For the text-containing cell, return its midpoint in (x, y) coordinate format. 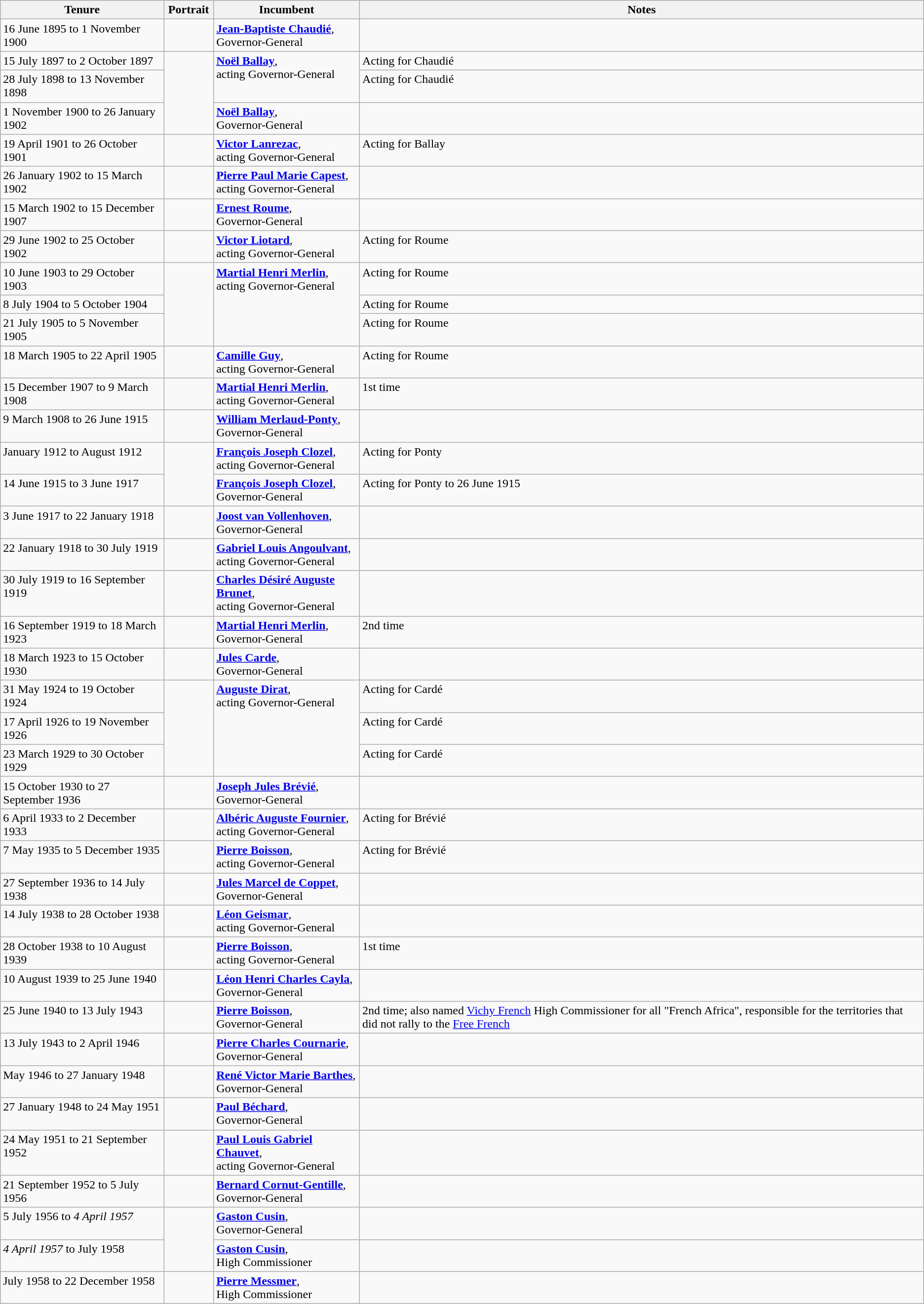
Jules Carde, Governor-General (287, 664)
Acting for Ballay (642, 150)
Camille Guy, acting Governor-General (287, 361)
Acting for Ponty (642, 458)
29 June 1902 to 25 October 1902 (82, 247)
Jean-Baptiste Chaudié, Governor-General (287, 36)
18 March 1923 to 15 October 1930 (82, 664)
Pierre Messmer, High Commissioner (287, 1287)
27 September 1936 to 14 July 1938 (82, 888)
27 January 1948 to 24 May 1951 (82, 1113)
Joseph Jules Brévié, Governor-General (287, 793)
Incumbent (287, 10)
7 May 1935 to 5 December 1935 (82, 857)
2nd time; also named Vichy French High Commissioner for all "French Africa", responsible for the territories that did not rally to the Free French (642, 1018)
Paul Béchard, Governor-General (287, 1113)
23 March 1929 to 30 October 1929 (82, 760)
10 June 1903 to 29 October 1903 (82, 278)
Gaston Cusin, High Commissioner (287, 1256)
5 July 1956 to 4 April 1957 (82, 1223)
15 July 1897 to 2 October 1897 (82, 61)
14 July 1938 to 28 October 1938 (82, 921)
William Merlaud-Ponty, Governor-General (287, 426)
28 July 1898 to 13 November 1898 (82, 86)
Bernard Cornut-Gentille, Governor-General (287, 1191)
18 March 1905 to 22 April 1905 (82, 361)
28 October 1938 to 10 August 1939 (82, 954)
Ernest Roume, Governor-General (287, 214)
9 March 1908 to 26 June 1915 (82, 426)
8 July 1904 to 5 October 1904 (82, 304)
Gaston Cusin, Governor-General (287, 1223)
3 June 1917 to 22 January 1918 (82, 522)
19 April 1901 to 26 October 1901 (82, 150)
Noël Ballay, Governor-General (287, 118)
Pierre Charles Cournarie, Governor-General (287, 1049)
François Joseph Clozel, acting Governor-General (287, 458)
January 1912 to August 1912 (82, 458)
17 April 1926 to 19 November 1926 (82, 729)
2nd time (642, 632)
15 December 1907 to 9 March 1908 (82, 394)
René Victor Marie Barthes, Governor-General (287, 1082)
Martial Henri Merlin, Governor-General (287, 632)
31 May 1924 to 19 October 1924 (82, 696)
Victor Lanrezac, acting Governor-General (287, 150)
25 June 1940 to 13 July 1943 (82, 1018)
Gabriel Louis Angoulvant, acting Governor-General (287, 555)
6 April 1933 to 2 December 1933 (82, 824)
Notes (642, 10)
May 1946 to 27 January 1948 (82, 1082)
4 April 1957 to July 1958 (82, 1256)
10 August 1939 to 25 June 1940 (82, 985)
16 September 1919 to 18 March 1923 (82, 632)
24 May 1951 to 21 September 1952 (82, 1152)
Auguste Dirat, acting Governor-General (287, 729)
21 July 1905 to 5 November 1905 (82, 330)
July 1958 to 22 December 1958 (82, 1287)
Albéric Auguste Fournier, acting Governor-General (287, 824)
16 June 1895 to 1 November 1900 (82, 36)
22 January 1918 to 30 July 1919 (82, 555)
Pierre Boisson, Governor-General (287, 1018)
Victor Liotard, acting Governor-General (287, 247)
13 July 1943 to 2 April 1946 (82, 1049)
Charles Désiré Auguste Brunet, acting Governor-General (287, 593)
Pierre Paul Marie Capest, acting Governor-General (287, 183)
Joost van Vollenhoven, Governor-General (287, 522)
30 July 1919 to 16 September 1919 (82, 593)
Léon Geismar, acting Governor-General (287, 921)
Léon Henri Charles Cayla, Governor-General (287, 985)
Noël Ballay, acting Governor-General (287, 77)
21 September 1952 to 5 July 1956 (82, 1191)
15 March 1902 to 15 December 1907 (82, 214)
1 November 1900 to 26 January 1902 (82, 118)
François Joseph Clozel, Governor-General (287, 491)
Portrait (189, 10)
15 October 1930 to 27 September 1936 (82, 793)
Paul Louis Gabriel Chauvet, acting Governor-General (287, 1152)
Acting for Ponty to 26 June 1915 (642, 491)
26 January 1902 to 15 March 1902 (82, 183)
14 June 1915 to 3 June 1917 (82, 491)
Tenure (82, 10)
Jules Marcel de Coppet, Governor-General (287, 888)
